Return the (x, y) coordinate for the center point of the cell that contains the specified text.  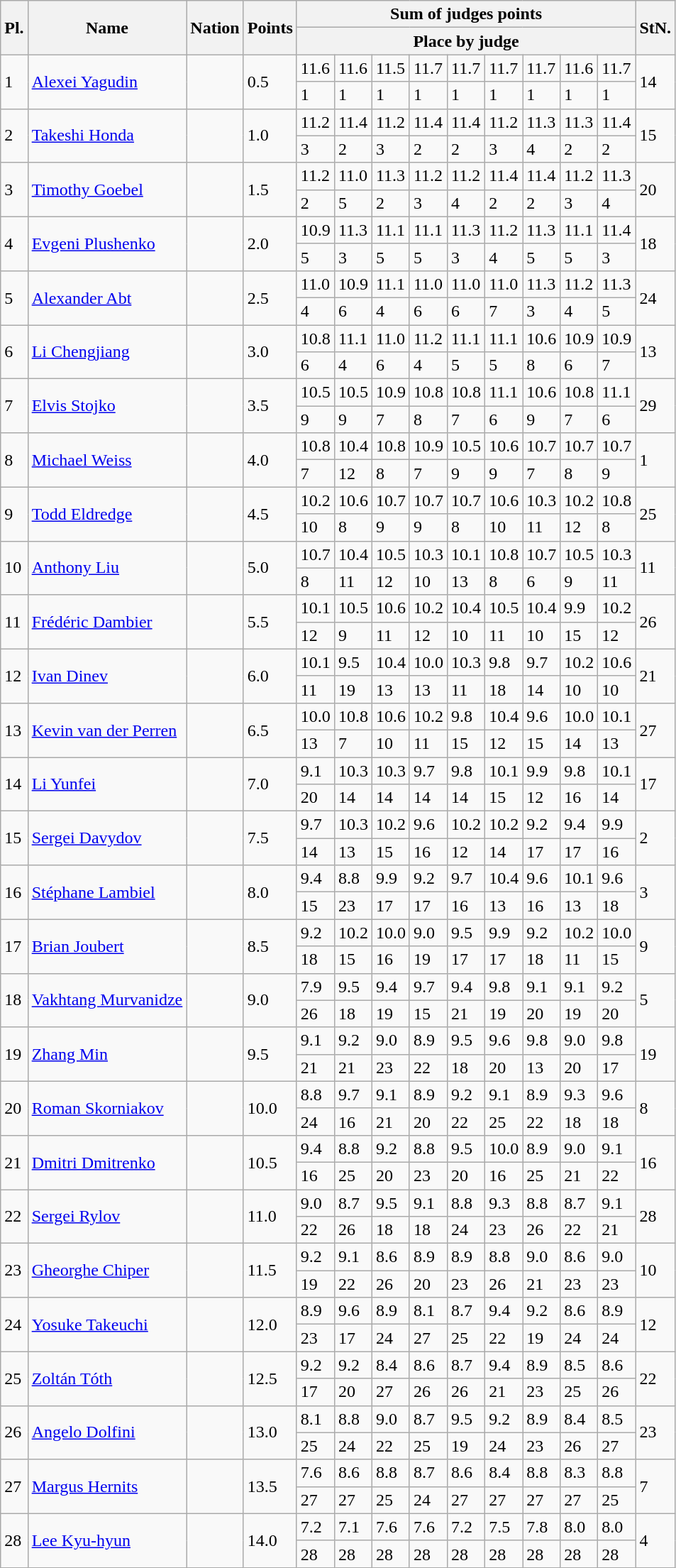
3.5 (270, 406)
2.0 (270, 243)
13.0 (270, 1432)
3.0 (270, 352)
Li Yunfei (107, 784)
12.0 (270, 1325)
2.5 (270, 297)
8.3 (579, 1473)
Margus Hernits (107, 1486)
StN. (655, 28)
Elvis Stojko (107, 406)
Yosuke Takeuchi (107, 1325)
Alexei Yagudin (107, 82)
Timothy Goebel (107, 190)
Brian Joubert (107, 946)
29 (655, 406)
13.5 (270, 1486)
7.9 (315, 987)
7.8 (542, 1527)
Roman Skorniakov (107, 1108)
6.5 (270, 730)
Ivan Dinev (107, 676)
5.5 (270, 622)
5.0 (270, 568)
Frédéric Dambier (107, 622)
Li Chengjiang (107, 352)
14.0 (270, 1540)
0.5 (270, 82)
12.5 (270, 1378)
6.0 (270, 676)
7.0 (270, 784)
Kevin van der Perren (107, 730)
Zoltán Tóth (107, 1378)
Gheorghe Chiper (107, 1271)
Name (107, 28)
1.0 (270, 136)
4.5 (270, 514)
Takeshi Honda (107, 136)
Dmitri Dmitrenko (107, 1162)
4.0 (270, 460)
Anthony Liu (107, 568)
Zhang Min (107, 1054)
Sergei Rylov (107, 1217)
Nation (215, 28)
Stéphane Lambiel (107, 892)
Vakhtang Murvanidze (107, 1000)
Evgeni Plushenko (107, 243)
Sum of judges points (466, 14)
Lee Kyu-hyun (107, 1540)
Angelo Dolfini (107, 1432)
7.1 (353, 1527)
Alexander Abt (107, 297)
Place by judge (466, 41)
Points (270, 28)
Michael Weiss (107, 460)
1.5 (270, 190)
Todd Eldredge (107, 514)
Sergei Davydov (107, 838)
Pl. (14, 28)
